Extract the (x, y) coordinate from the center of the cell holding the provided text.  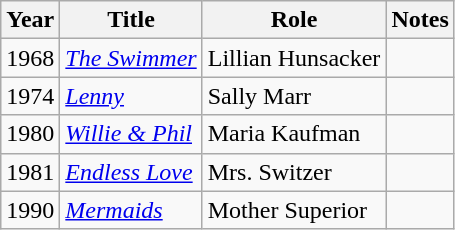
Mrs. Switzer (294, 172)
Title (131, 20)
Notes (420, 20)
Mother Superior (294, 210)
Sally Marr (294, 96)
Year (30, 20)
1990 (30, 210)
Role (294, 20)
1968 (30, 58)
Lillian Hunsacker (294, 58)
1980 (30, 134)
The Swimmer (131, 58)
Mermaids (131, 210)
1974 (30, 96)
Lenny (131, 96)
Maria Kaufman (294, 134)
Willie & Phil (131, 134)
Endless Love (131, 172)
1981 (30, 172)
